Return the (x, y) coordinate for the center point of the cell that contains the specified text.  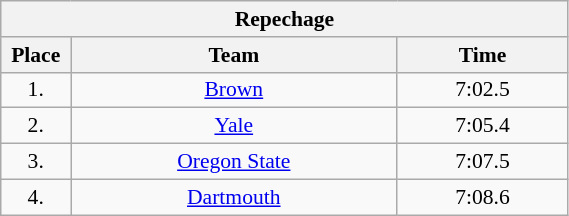
2. (36, 126)
3. (36, 162)
Oregon State (234, 162)
7:07.5 (482, 162)
1. (36, 90)
7:08.6 (482, 197)
7:02.5 (482, 90)
Time (482, 55)
Repechage (284, 19)
Place (36, 55)
7:05.4 (482, 126)
Dartmouth (234, 197)
Team (234, 55)
4. (36, 197)
Yale (234, 126)
Brown (234, 90)
